Pinpoint the cell where the given text exists, returning its [x, y] midpoint coordinate. 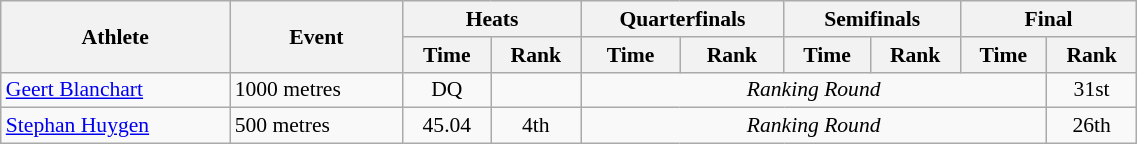
31st [1091, 90]
Heats [492, 19]
1000 metres [316, 90]
26th [1091, 126]
45.04 [447, 126]
Quarterfinals [682, 19]
4th [536, 126]
Semifinals [872, 19]
500 metres [316, 126]
Final [1048, 19]
Geert Blanchart [116, 90]
DQ [447, 90]
Event [316, 36]
Stephan Huygen [116, 126]
Athlete [116, 36]
